For the text-containing cell, return its midpoint in (X, Y) coordinate format. 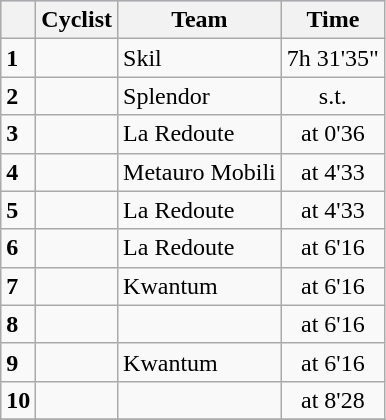
Metauro Mobili (200, 172)
7h 31'35" (332, 58)
s.t. (332, 96)
10 (18, 400)
6 (18, 248)
8 (18, 324)
1 (18, 58)
at 0'36 (332, 134)
4 (18, 172)
at 8'28 (332, 400)
Splendor (200, 96)
Skil (200, 58)
9 (18, 362)
Team (200, 20)
3 (18, 134)
Time (332, 20)
5 (18, 210)
2 (18, 96)
Cyclist (77, 20)
7 (18, 286)
